Search for the cell housing the specified text and yield its (x, y) center coordinate. 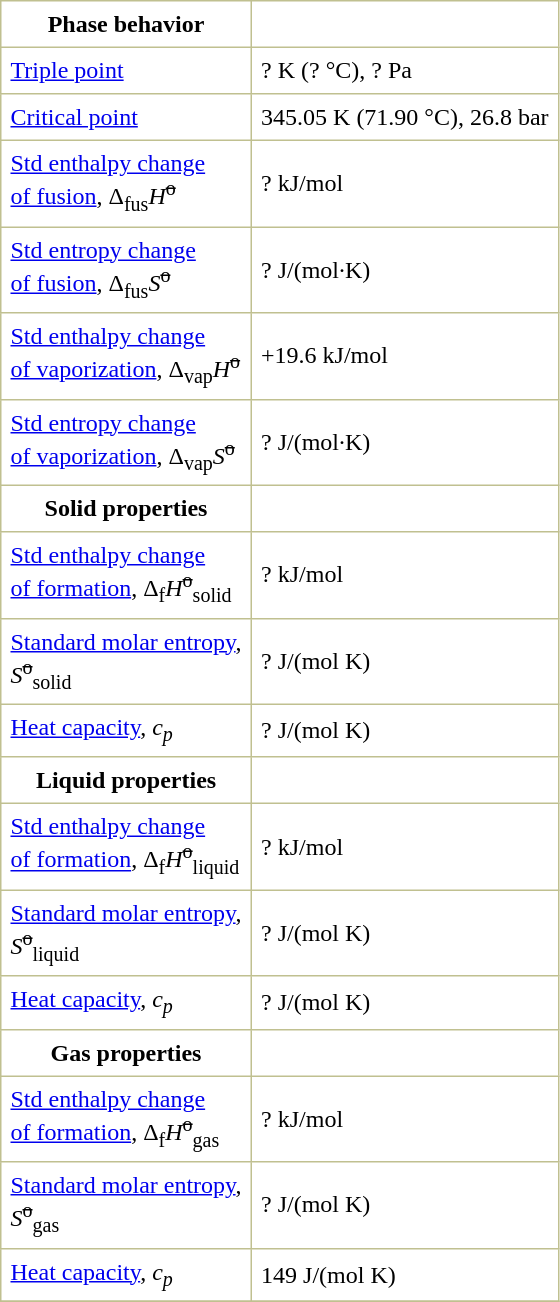
149 J/(mol K) (404, 1274)
Triple point (126, 70)
? K (? °C), ? Pa (404, 70)
Standard molar entropy,Sosolid (126, 661)
Std enthalpy changeof formation, ΔfHogas (126, 1119)
Std enthalpy changeof vaporization, ΔvapHo (126, 356)
Std enthalpy changeof formation, ΔfHosolid (126, 575)
Standard molar entropy,Soliquid (126, 933)
Std entropy changeof fusion, ΔfusSo (126, 270)
+19.6 kJ/mol (404, 356)
Gas properties (126, 1052)
Liquid properties (126, 780)
Std enthalpy changeof formation, ΔfHoliquid (126, 847)
Standard molar entropy,Sogas (126, 1205)
Phase behavior (126, 24)
Critical point (126, 117)
Solid properties (126, 508)
Std enthalpy changeof fusion, ΔfusHo (126, 183)
Std entropy changeof vaporization, ΔvapSo (126, 442)
345.05 K (71.90 °C), 26.8 bar (404, 117)
